Provide the (x, y) coordinate of the cell's center where the given text is located.  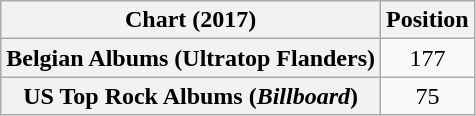
Belgian Albums (Ultratop Flanders) (191, 58)
US Top Rock Albums (Billboard) (191, 96)
177 (428, 58)
Position (428, 20)
Chart (2017) (191, 20)
75 (428, 96)
